Return the (x, y) coordinate for the center point of the cell that contains the specified text.  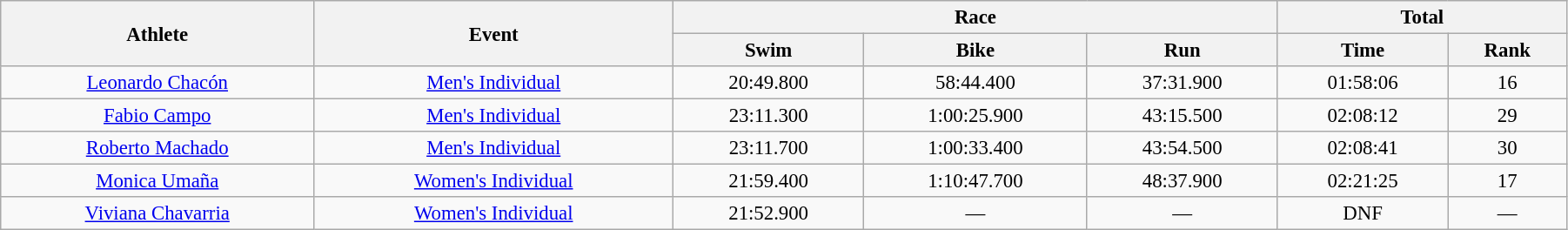
Monica Umaña (157, 181)
Event (494, 33)
Swim (769, 51)
48:37.900 (1182, 181)
1:00:25.900 (976, 116)
23:11.700 (769, 148)
Fabio Campo (157, 116)
58:44.400 (976, 83)
Time (1363, 51)
23:11.300 (769, 116)
Athlete (157, 33)
30 (1507, 148)
02:08:12 (1363, 116)
DNF (1363, 213)
Roberto Machado (157, 148)
43:54.500 (1182, 148)
29 (1507, 116)
21:59.400 (769, 181)
Run (1182, 51)
17 (1507, 181)
02:21:25 (1363, 181)
01:58:06 (1363, 83)
Total (1422, 17)
Bike (976, 51)
20:49.800 (769, 83)
Viviana Chavarria (157, 213)
Rank (1507, 51)
43:15.500 (1182, 116)
Race (975, 17)
21:52.900 (769, 213)
1:00:33.400 (976, 148)
37:31.900 (1182, 83)
Leonardo Chacón (157, 83)
1:10:47.700 (976, 181)
16 (1507, 83)
02:08:41 (1363, 148)
